Identify which cell holds the provided text, then report its [X, Y] central coordinate. 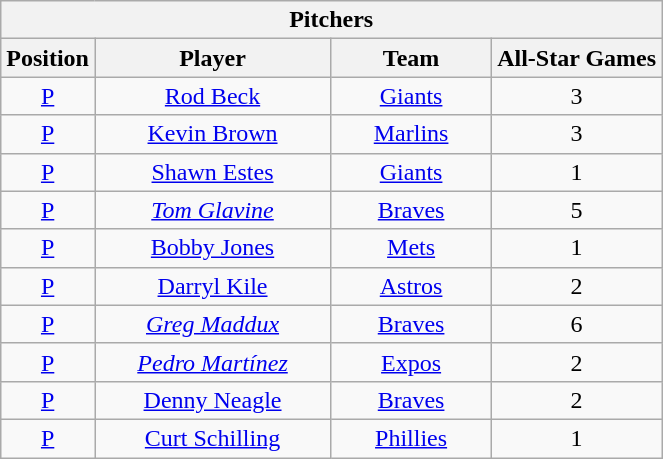
Astros [412, 286]
Denny Neagle [212, 400]
5 [577, 210]
Darryl Kile [212, 286]
Mets [412, 248]
Rod Beck [212, 96]
Pitchers [332, 20]
All-Star Games [577, 58]
Pedro Martínez [212, 362]
Kevin Brown [212, 134]
Bobby Jones [212, 248]
Team [412, 58]
Greg Maddux [212, 324]
Position [48, 58]
Tom Glavine [212, 210]
Shawn Estes [212, 172]
Curt Schilling [212, 438]
Player [212, 58]
Marlins [412, 134]
Phillies [412, 438]
Expos [412, 362]
6 [577, 324]
